Detect which cell encompasses the target text, then output its [X, Y] center coordinate. 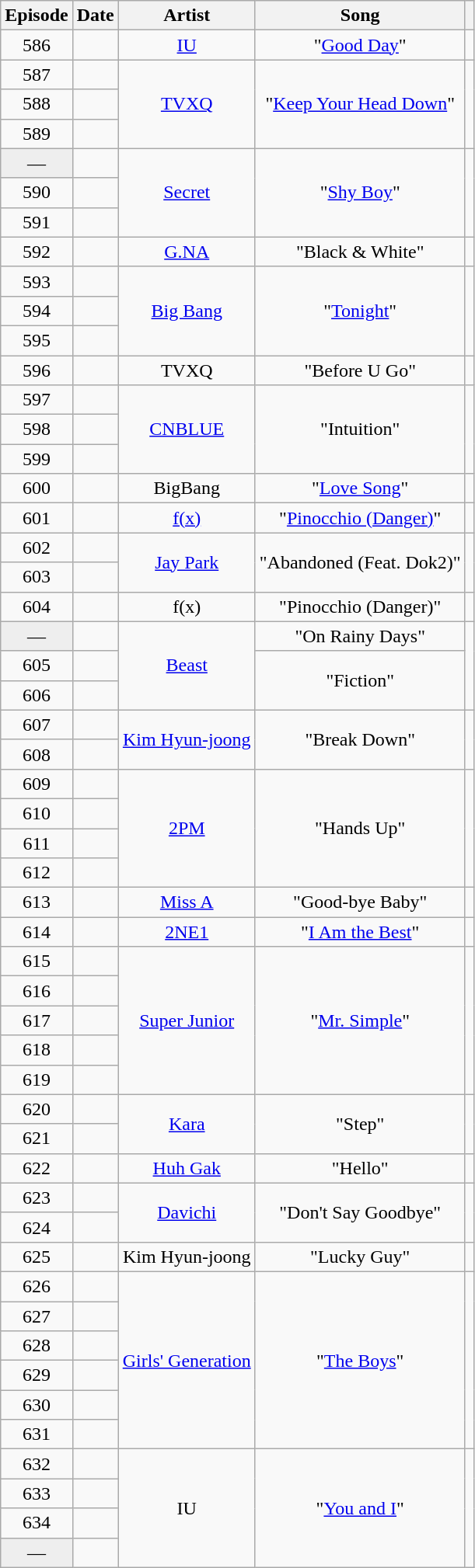
612 [37, 873]
602 [37, 548]
Beast [187, 666]
"Don't Say Goodbye" [360, 1212]
"Intuition" [360, 429]
Davichi [187, 1212]
624 [37, 1227]
627 [37, 1316]
Episode [37, 16]
605 [37, 666]
"Hands Up" [360, 828]
618 [37, 1050]
588 [37, 104]
"You and I" [360, 1508]
614 [37, 932]
608 [37, 754]
632 [37, 1464]
594 [37, 311]
2PM [187, 828]
606 [37, 695]
604 [37, 607]
587 [37, 75]
598 [37, 429]
629 [37, 1375]
597 [37, 400]
Miss A [187, 902]
591 [37, 222]
Kara [187, 1124]
630 [37, 1405]
"Before U Go" [360, 370]
Song [360, 16]
"Shy Boy" [360, 193]
CNBLUE [187, 429]
622 [37, 1168]
G.NA [187, 252]
610 [37, 813]
590 [37, 193]
620 [37, 1109]
BigBang [187, 488]
603 [37, 577]
Huh Gak [187, 1168]
595 [37, 340]
631 [37, 1434]
"The Boys" [360, 1360]
628 [37, 1346]
626 [37, 1286]
"I Am the Best" [360, 932]
2NE1 [187, 932]
"Keep Your Head Down" [360, 104]
"Love Song" [360, 488]
"Break Down" [360, 739]
"Tonight" [360, 311]
"Mr. Simple" [360, 1020]
"Black & White" [360, 252]
Artist [187, 16]
609 [37, 784]
"Step" [360, 1124]
600 [37, 488]
593 [37, 281]
Big Bang [187, 311]
613 [37, 902]
592 [37, 252]
625 [37, 1257]
633 [37, 1493]
611 [37, 843]
Date [95, 16]
621 [37, 1139]
Jay Park [187, 562]
"Fiction" [360, 680]
"Hello" [360, 1168]
"Abandoned (Feat. Dok2)" [360, 562]
596 [37, 370]
"Good Day" [360, 45]
634 [37, 1523]
Super Junior [187, 1020]
623 [37, 1198]
615 [37, 961]
616 [37, 991]
599 [37, 459]
619 [37, 1080]
"On Rainy Days" [360, 636]
"Good-bye Baby" [360, 902]
Secret [187, 193]
589 [37, 134]
Girls' Generation [187, 1360]
601 [37, 518]
607 [37, 725]
586 [37, 45]
"Lucky Guy" [360, 1257]
617 [37, 1020]
